Output the [x, y] coordinate of the center of the cell containing the given text.  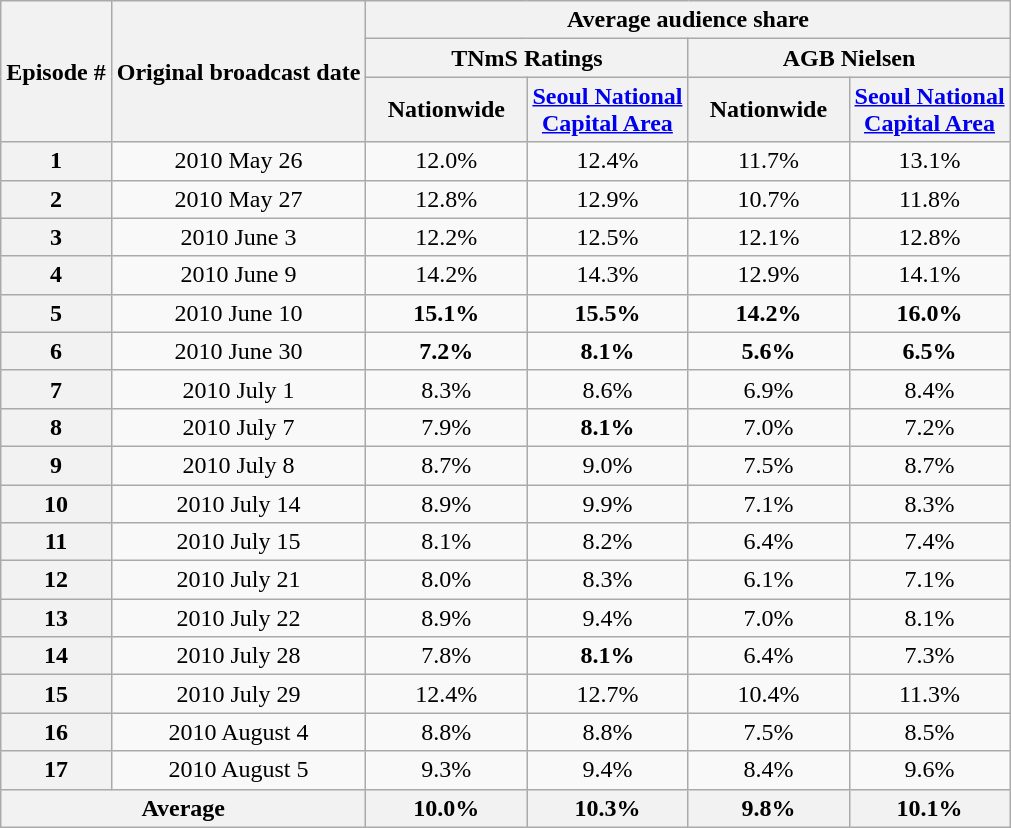
2010 July 28 [238, 656]
7 [56, 389]
10.0% [446, 808]
Original broadcast date [238, 72]
2010 June 9 [238, 275]
2010 August 4 [238, 732]
11.7% [768, 161]
12.0% [446, 161]
10.3% [608, 808]
2010 August 5 [238, 770]
6 [56, 351]
2010 May 27 [238, 199]
15.1% [446, 313]
7.8% [446, 656]
Average audience share [688, 20]
13.1% [930, 161]
2010 July 21 [238, 580]
Episode # [56, 72]
11.8% [930, 199]
TNmS Ratings [527, 58]
12.1% [768, 237]
1 [56, 161]
9.8% [768, 808]
6.1% [768, 580]
2010 July 1 [238, 389]
8.5% [930, 732]
9.6% [930, 770]
14.3% [608, 275]
5 [56, 313]
10.1% [930, 808]
12.2% [446, 237]
8.2% [608, 542]
7.4% [930, 542]
2010 May 26 [238, 161]
2010 July 14 [238, 503]
10 [56, 503]
6.5% [930, 351]
8.0% [446, 580]
11 [56, 542]
15.5% [608, 313]
4 [56, 275]
8.6% [608, 389]
AGB Nielsen [849, 58]
2010 July 7 [238, 427]
9 [56, 465]
2010 June 3 [238, 237]
Average [184, 808]
5.6% [768, 351]
2010 July 22 [238, 618]
7.3% [930, 656]
2010 July 29 [238, 694]
17 [56, 770]
2010 June 30 [238, 351]
2010 July 15 [238, 542]
12 [56, 580]
2010 June 10 [238, 313]
13 [56, 618]
12.5% [608, 237]
6.9% [768, 389]
2 [56, 199]
12.7% [608, 694]
10.7% [768, 199]
14.1% [930, 275]
8 [56, 427]
9.3% [446, 770]
10.4% [768, 694]
3 [56, 237]
16.0% [930, 313]
15 [56, 694]
14 [56, 656]
16 [56, 732]
9.9% [608, 503]
7.9% [446, 427]
9.0% [608, 465]
11.3% [930, 694]
2010 July 8 [238, 465]
